Identify which cell holds the provided text, then report its (x, y) central coordinate. 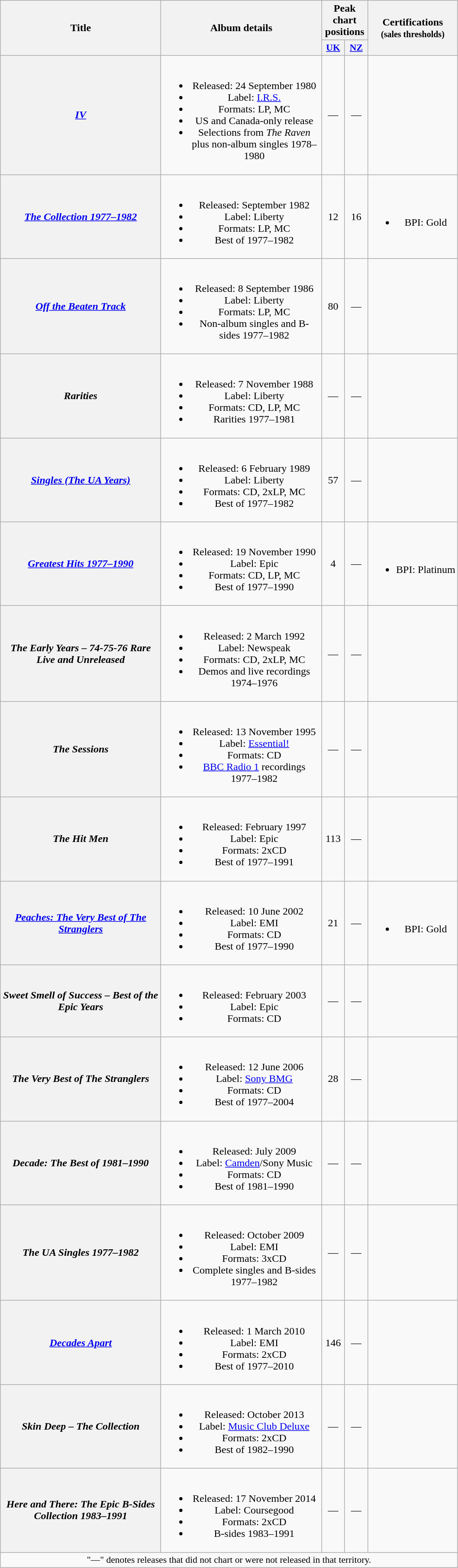
Rarities (81, 396)
Decades Apart (81, 1342)
The Very Best of The Stranglers (81, 1079)
Released: July 2009Label: Camden/Sony MusicFormats: CDBest of 1981–1990 (242, 1163)
Greatest Hits 1977–1990 (81, 564)
80 (333, 306)
12 (333, 217)
Released: 17 November 2014Label: CoursegoodFormats: 2xCDB-sides 1983–1991 (242, 1510)
Peaches: The Very Best of The Stranglers (81, 923)
Released: February 2003Label: EpicFormats: CD (242, 1001)
Decade: The Best of 1981–1990 (81, 1163)
"—" denotes releases that did not chart or were not released in that territory. (229, 1560)
Released: 6 February 1989Label: LibertyFormats: CD, 2xLP, MCBest of 1977–1982 (242, 480)
UK (333, 48)
Released: 12 June 2006Label: Sony BMGFormats: CDBest of 1977–2004 (242, 1079)
Off the Beaten Track (81, 306)
Released: 8 September 1986Label: LibertyFormats: LP, MCNon-album singles and B-sides 1977–1982 (242, 306)
Released: February 1997Label: EpicFormats: 2xCDBest of 1977–1991 (242, 839)
Skin Deep – The Collection (81, 1426)
Released: 24 September 1980Label: I.R.S.Formats: LP, MCUS and Canada-only releaseSelections from The Raven plus non-album singles 1978–1980 (242, 115)
NZ (356, 48)
Album details (242, 28)
Here and There: The Epic B-Sides Collection 1983–1991 (81, 1510)
The Collection 1977–1982 (81, 217)
The UA Singles 1977–1982 (81, 1252)
BPI: Platinum (413, 564)
Released: 19 November 1990Label: EpicFormats: CD, LP, MCBest of 1977–1990 (242, 564)
21 (333, 923)
16 (356, 217)
Released: 13 November 1995Label: Essential!Formats: CDBBC Radio 1 recordings 1977–1982 (242, 749)
The Hit Men (81, 839)
Released: September 1982Label: LibertyFormats: LP, MCBest of 1977–1982 (242, 217)
Certifications(sales thresholds) (413, 28)
Released: 2 March 1992Label: NewspeakFormats: CD, 2xLP, MCDemos and live recordings 1974–1976 (242, 654)
113 (333, 839)
Title (81, 28)
The Sessions (81, 749)
Released: October 2013Label: Music Club DeluxeFormats: 2xCDBest of 1982–1990 (242, 1426)
Released: 10 June 2002Label: EMIFormats: CDBest of 1977–1990 (242, 923)
Released: 7 November 1988Label: LibertyFormats: CD, LP, MCRarities 1977–1981 (242, 396)
4 (333, 564)
The Early Years – 74-75-76 Rare Live and Unreleased (81, 654)
Singles (The UA Years) (81, 480)
57 (333, 480)
IV (81, 115)
Released: 1 March 2010Label: EMIFormats: 2xCDBest of 1977–2010 (242, 1342)
Sweet Smell of Success – Best of the Epic Years (81, 1001)
28 (333, 1079)
146 (333, 1342)
Peak chart positions (345, 20)
Released: October 2009Label: EMIFormats: 3xCDComplete singles and B-sides 1977–1982 (242, 1252)
